Return [X, Y] of the center of cell containing provided text 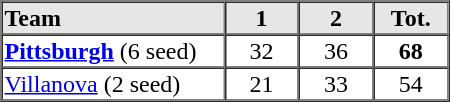
36 [336, 50]
Tot. [410, 18]
1 [261, 18]
Pittsburgh (6 seed) [114, 50]
32 [261, 50]
68 [410, 50]
Team [114, 18]
54 [410, 84]
33 [336, 84]
21 [261, 84]
2 [336, 18]
Villanova (2 seed) [114, 84]
